From the cell containing the given text, extract its center point as [X, Y] coordinate. 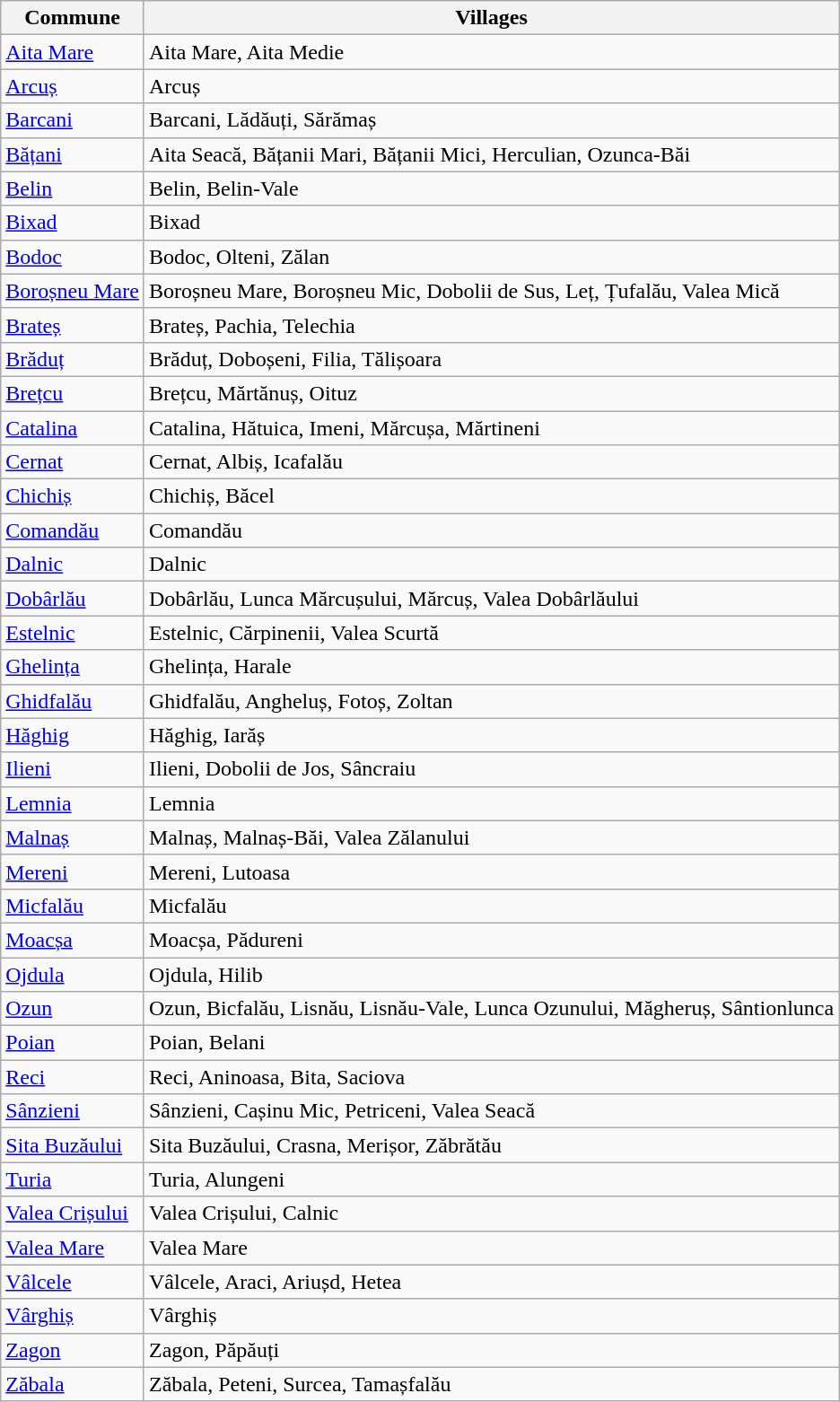
Belin, Belin-Vale [491, 188]
Vâlcele, Araci, Ariușd, Hetea [491, 1282]
Ilieni [73, 769]
Boroșneu Mare [73, 291]
Chichiș [73, 496]
Vâlcele [73, 1282]
Valea Crișului, Calnic [491, 1214]
Cernat [73, 462]
Chichiș, Băcel [491, 496]
Sânzieni [73, 1111]
Malnaș, Malnaș-Băi, Valea Zălanului [491, 837]
Boroșneu Mare, Boroșneu Mic, Dobolii de Sus, Leț, Țufalău, Valea Mică [491, 291]
Poian [73, 1043]
Barcani, Lădăuți, Sărămaș [491, 120]
Catalina, Hătuica, Imeni, Mărcușa, Mărtineni [491, 428]
Turia [73, 1179]
Dobârlău [73, 599]
Sita Buzăului [73, 1145]
Hăghig, Iarăș [491, 735]
Zăbala, Peteni, Surcea, Tamașfalău [491, 1384]
Ilieni, Dobolii de Jos, Sâncraiu [491, 769]
Aita Seacă, Bățanii Mari, Bățanii Mici, Herculian, Ozunca-Băi [491, 154]
Aita Mare, Aita Medie [491, 52]
Sita Buzăului, Crasna, Merișor, Zăbrătău [491, 1145]
Bodoc [73, 257]
Brateș, Pachia, Telechia [491, 325]
Ojdula [73, 974]
Zăbala [73, 1384]
Dobârlău, Lunca Mărcușului, Mărcuș, Valea Dobârlăului [491, 599]
Cernat, Albiș, Icafalău [491, 462]
Reci [73, 1077]
Brateș [73, 325]
Sânzieni, Cașinu Mic, Petriceni, Valea Seacă [491, 1111]
Estelnic [73, 633]
Bodoc, Olteni, Zălan [491, 257]
Moacșa [73, 940]
Brăduț [73, 359]
Brețcu, Mărtănuș, Oituz [491, 393]
Poian, Belani [491, 1043]
Zagon, Păpăuți [491, 1350]
Reci, Aninoasa, Bita, Saciova [491, 1077]
Villages [491, 18]
Brețcu [73, 393]
Zagon [73, 1350]
Belin [73, 188]
Ghidfalău [73, 701]
Mereni, Lutoasa [491, 872]
Catalina [73, 428]
Moacșa, Pădureni [491, 940]
Commune [73, 18]
Ghelința [73, 667]
Ghidfalău, Angheluș, Fotoș, Zoltan [491, 701]
Ghelința, Harale [491, 667]
Bățani [73, 154]
Ozun [73, 1009]
Hăghig [73, 735]
Turia, Alungeni [491, 1179]
Brăduț, Doboșeni, Filia, Tălișoara [491, 359]
Malnaș [73, 837]
Ozun, Bicfalău, Lisnău, Lisnău-Vale, Lunca Ozunului, Măgheruș, Sântionlunca [491, 1009]
Barcani [73, 120]
Ojdula, Hilib [491, 974]
Valea Crișului [73, 1214]
Estelnic, Cărpinenii, Valea Scurtă [491, 633]
Mereni [73, 872]
Aita Mare [73, 52]
